Locate the cell with the specified text and output its [x, y] center coordinate. 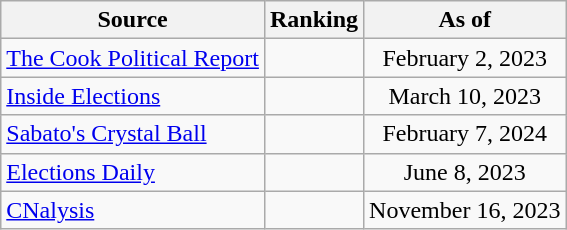
Ranking [314, 20]
Elections Daily [133, 172]
As of [465, 20]
CNalysis [133, 210]
Inside Elections [133, 96]
The Cook Political Report [133, 58]
June 8, 2023 [465, 172]
February 7, 2024 [465, 134]
Source [133, 20]
March 10, 2023 [465, 96]
Sabato's Crystal Ball [133, 134]
February 2, 2023 [465, 58]
November 16, 2023 [465, 210]
